From the cell containing the given text, extract its center point as (X, Y) coordinate. 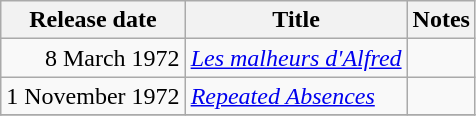
8 March 1972 (93, 58)
Les malheurs d'Alfred (296, 58)
1 November 1972 (93, 96)
Title (296, 20)
Release date (93, 20)
Notes (441, 20)
Repeated Absences (296, 96)
